Detect which cell encompasses the target text, then output its [x, y] center coordinate. 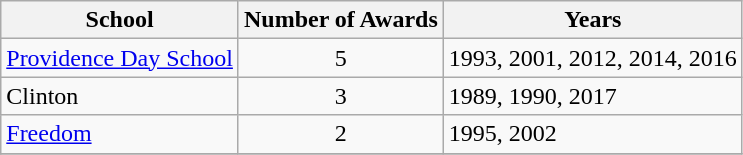
5 [340, 58]
2 [340, 134]
1993, 2001, 2012, 2014, 2016 [592, 58]
Clinton [120, 96]
3 [340, 96]
Years [592, 20]
Number of Awards [340, 20]
Freedom [120, 134]
1995, 2002 [592, 134]
Providence Day School [120, 58]
School [120, 20]
1989, 1990, 2017 [592, 96]
